Search for the cell housing the specified text and yield its [x, y] center coordinate. 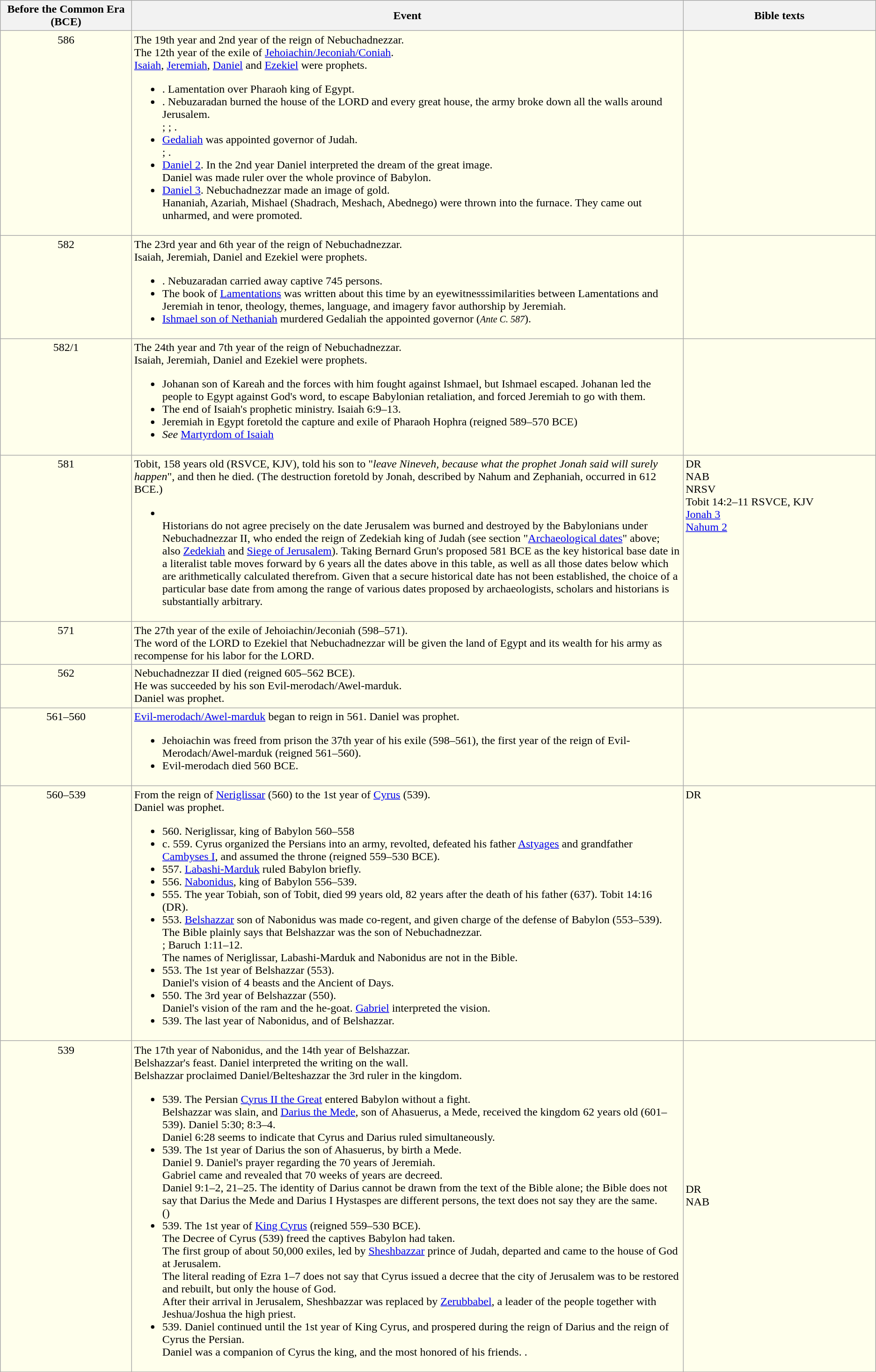
560–539 [66, 913]
DR [780, 913]
561–560 [66, 747]
Bible texts [780, 16]
Event [407, 16]
582/1 [66, 397]
DR NAB NRSV Tobit 14:2–11 RSVCE, KJV Jonah 3 Nahum 2 [780, 538]
582 [66, 287]
Before the Common Era(BCE) [66, 16]
571 [66, 643]
586 [66, 133]
DR NAB [780, 1206]
Nebuchadnezzar II died (reigned 605–562 BCE). He was succeeded by his son Evil-merodach/Awel-marduk. Daniel was prophet. [407, 686]
539 [66, 1206]
562 [66, 686]
581 [66, 538]
